Return the (X, Y) coordinate for the center point of the cell that contains the specified text.  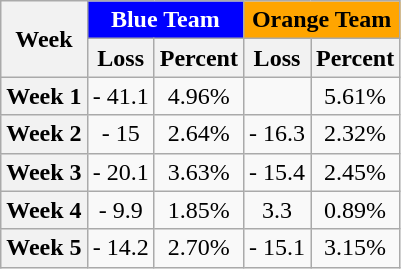
Week 2 (44, 134)
Blue Team (165, 20)
3.3 (276, 210)
- 15 (120, 134)
Week (44, 39)
2.70% (198, 248)
0.89% (354, 210)
1.85% (198, 210)
3.15% (354, 248)
2.45% (354, 172)
2.64% (198, 134)
5.61% (354, 96)
- 41.1 (120, 96)
4.96% (198, 96)
2.32% (354, 134)
Week 1 (44, 96)
- 14.2 (120, 248)
- 15.4 (276, 172)
3.63% (198, 172)
- 15.1 (276, 248)
Orange Team (321, 20)
- 20.1 (120, 172)
Week 4 (44, 210)
- 16.3 (276, 134)
Week 3 (44, 172)
- 9.9 (120, 210)
Week 5 (44, 248)
